Return [x, y] of the center of cell containing provided text 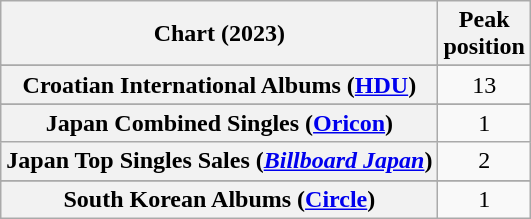
13 [484, 85]
2 [484, 161]
South Korean Albums (Circle) [220, 199]
Peakposition [484, 34]
Japan Combined Singles (Oricon) [220, 123]
Chart (2023) [220, 34]
Croatian International Albums (HDU) [220, 85]
Japan Top Singles Sales (Billboard Japan) [220, 161]
